Provide the [X, Y] coordinate of the cell's center where the given text is located.  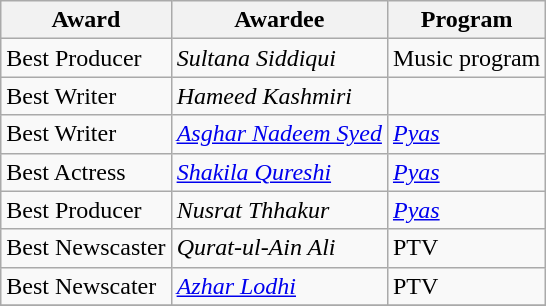
Qurat-ul-Ain Ali [279, 248]
Hameed Kashmiri [279, 96]
Awardee [279, 20]
Music program [466, 58]
Best Newscaster [86, 248]
Best Newscater [86, 286]
Best Actress [86, 172]
Azhar Lodhi [279, 286]
Shakila Qureshi [279, 172]
Asghar Nadeem Syed [279, 134]
Nusrat Thhakur [279, 210]
Program [466, 20]
Award [86, 20]
Sultana Siddiqui [279, 58]
